Output the (x, y) coordinate of the center of the cell containing the given text.  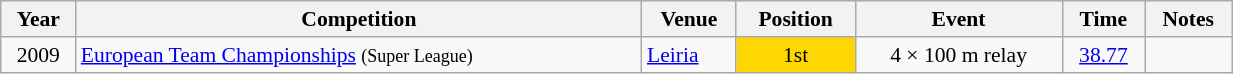
Year (38, 19)
Event (958, 19)
Notes (1188, 19)
Time (1104, 19)
Leiria (689, 55)
1st (796, 55)
European Team Championships (Super League) (359, 55)
4 × 100 m relay (958, 55)
38.77 (1104, 55)
Competition (359, 19)
Venue (689, 19)
2009 (38, 55)
Position (796, 19)
